Capture the cell that displays the provided text and extract its (x, y) central coordinate. 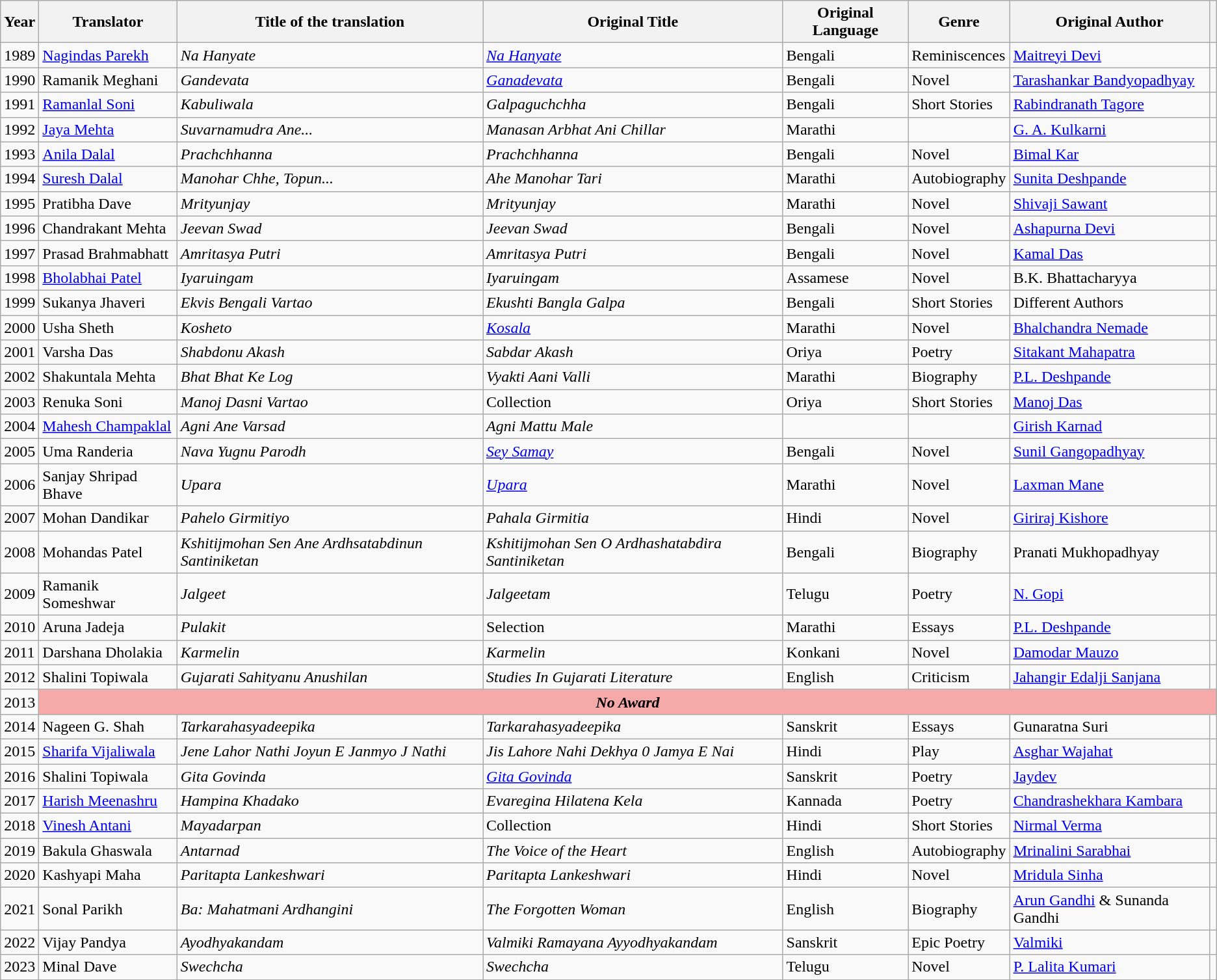
Mahesh Champaklal (108, 427)
Pranati Mukhopadhyay (1109, 551)
1993 (20, 154)
Ashapurna Devi (1109, 228)
2020 (20, 875)
1990 (20, 80)
Pahelo Girmitiyo (330, 518)
Studies In Gujarati Literature (633, 677)
Chandrashekhara Kambara (1109, 801)
Sabdar Akash (633, 352)
Bhalchandra Nemade (1109, 327)
Manasan Arbhat Ani Chillar (633, 129)
Pahala Girmitia (633, 518)
2019 (20, 851)
Vinesh Antani (108, 826)
1997 (20, 253)
Anila Dalal (108, 154)
Epic Poetry (959, 942)
2013 (20, 702)
Ramanik Meghani (108, 80)
2003 (20, 402)
Antarnad (330, 851)
Girish Karnad (1109, 427)
Ramanik Someshwar (108, 594)
1999 (20, 302)
Jaya Mehta (108, 129)
Mayadarpan (330, 826)
Nava Yugnu Parodh (330, 451)
2007 (20, 518)
Kshitijmohan Sen Ane Ardhsatabdinun Santiniketan (330, 551)
Valmiki (1109, 942)
Jis Lahore Nahi Dekhya 0 Jamya E Nai (633, 751)
Suvarnamudra Ane... (330, 129)
Mridula Sinha (1109, 875)
Reminiscences (959, 55)
Chandrakant Mehta (108, 228)
Bimal Kar (1109, 154)
Evaregina Hilatena Kela (633, 801)
N. Gopi (1109, 594)
Jaydev (1109, 776)
Agni Mattu Male (633, 427)
Kshitijmohan Sen O Ardhashatabdira Santiniketan (633, 551)
2016 (20, 776)
Assamese (845, 278)
Rabindranath Tagore (1109, 105)
P. Lalita Kumari (1109, 967)
The Forgotten Woman (633, 909)
Minal Dave (108, 967)
Ayodhyakandam (330, 942)
Kashyapi Maha (108, 875)
2004 (20, 427)
Shabdonu Akash (330, 352)
Criticism (959, 677)
2015 (20, 751)
Tarashankar Bandyopadhyay (1109, 80)
Ekvis Bengali Vartao (330, 302)
2022 (20, 942)
B.K. Bhattacharyya (1109, 278)
Nagindas Parekh (108, 55)
2014 (20, 726)
Original Title (633, 22)
Manohar Chhe, Topun... (330, 179)
Sunil Gangopadhyay (1109, 451)
2005 (20, 451)
Year (20, 22)
Ba: Mahatmani Ardhangini (330, 909)
Arun Gandhi & Sunanda Gandhi (1109, 909)
Kosheto (330, 327)
Bakula Ghaswala (108, 851)
No Award (628, 702)
Gunaratna Suri (1109, 726)
Ganadevata (633, 80)
2017 (20, 801)
2010 (20, 628)
Nirmal Verma (1109, 826)
Manoj Dasni Vartao (330, 402)
1998 (20, 278)
Jahangir Edalji Sanjana (1109, 677)
Usha Sheth (108, 327)
2002 (20, 377)
Vijay Pandya (108, 942)
Shivaji Sawant (1109, 204)
Asghar Wajahat (1109, 751)
Agni Ane Varsad (330, 427)
2018 (20, 826)
Sonal Parikh (108, 909)
Ramanlal Soni (108, 105)
1994 (20, 179)
Play (959, 751)
Damodar Mauzo (1109, 652)
Suresh Dalal (108, 179)
Hampina Khadako (330, 801)
Ekushti Bangla Galpa (633, 302)
Original Author (1109, 22)
Genre (959, 22)
1989 (20, 55)
Sey Samay (633, 451)
2011 (20, 652)
Sanjay Shripad Bhave (108, 485)
Kosala (633, 327)
Different Authors (1109, 302)
2008 (20, 551)
Translator (108, 22)
Bholabhai Patel (108, 278)
Sharifa Vijaliwala (108, 751)
1996 (20, 228)
Nageen G. Shah (108, 726)
Harish Meenashru (108, 801)
Gandevata (330, 80)
Shakuntala Mehta (108, 377)
Prasad Brahmabhatt (108, 253)
2009 (20, 594)
Bhat Bhat Ke Log (330, 377)
Sunita Deshpande (1109, 179)
Vyakti Aani Valli (633, 377)
2023 (20, 967)
Konkani (845, 652)
Ahe Manohar Tari (633, 179)
The Voice of the Heart (633, 851)
Kamal Das (1109, 253)
Pulakit (330, 628)
Valmiki Ramayana Ayyodhyakandam (633, 942)
Jene Lahor Nathi Joyun E Janmyo J Nathi (330, 751)
2001 (20, 352)
Sitakant Mahapatra (1109, 352)
Mrinalini Sarabhai (1109, 851)
1991 (20, 105)
Kannada (845, 801)
Laxman Mane (1109, 485)
Aruna Jadeja (108, 628)
2021 (20, 909)
2000 (20, 327)
Title of the translation (330, 22)
Manoj Das (1109, 402)
Mohandas Patel (108, 551)
G. A. Kulkarni (1109, 129)
Varsha Das (108, 352)
Jalgeet (330, 594)
Gujarati Sahityanu Anushilan (330, 677)
2012 (20, 677)
2006 (20, 485)
Renuka Soni (108, 402)
Darshana Dholakia (108, 652)
1992 (20, 129)
1995 (20, 204)
Galpaguchchha (633, 105)
Selection (633, 628)
Maitreyi Devi (1109, 55)
Sukanya Jhaveri (108, 302)
Giriraj Kishore (1109, 518)
Pratibha Dave (108, 204)
Original Language (845, 22)
Jalgeetam (633, 594)
Kabuliwala (330, 105)
Mohan Dandikar (108, 518)
Uma Randeria (108, 451)
